Extract the (X, Y) coordinate from the center of the cell holding the provided text.  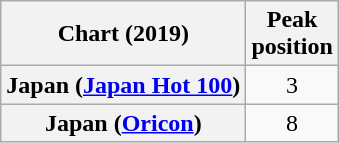
Chart (2019) (124, 34)
Japan (Japan Hot 100) (124, 85)
Japan (Oricon) (124, 123)
8 (292, 123)
3 (292, 85)
Peakposition (292, 34)
